Determine the [x, y] coordinate at the center of the cell enclosing the given text.  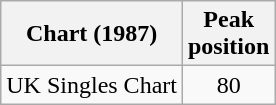
Peakposition [228, 34]
Chart (1987) [92, 34]
UK Singles Chart [92, 85]
80 [228, 85]
